For the text-containing cell, return its midpoint in (x, y) coordinate format. 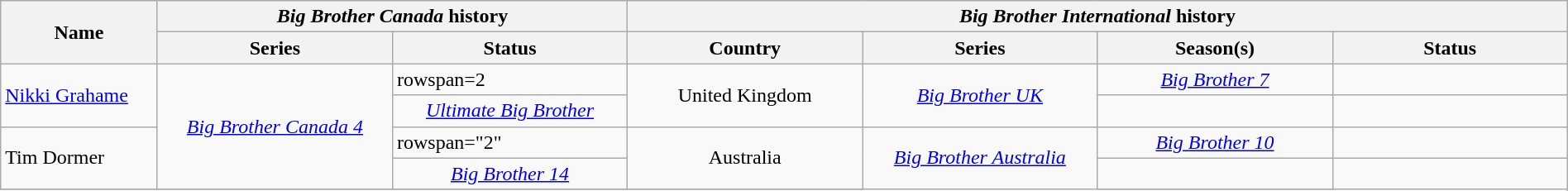
Big Brother 14 (509, 174)
Ultimate Big Brother (509, 111)
Nikki Grahame (79, 95)
rowspan="2" (509, 142)
Season(s) (1215, 48)
rowspan=2 (509, 79)
Big Brother Canada history (392, 17)
Australia (745, 158)
Tim Dormer (79, 158)
United Kingdom (745, 95)
Big Brother 10 (1215, 142)
Big Brother Australia (980, 158)
Big Brother Canada 4 (275, 127)
Big Brother UK (980, 95)
Big Brother International history (1098, 17)
Country (745, 48)
Name (79, 32)
Big Brother 7 (1215, 79)
